Extract the (x, y) coordinate from the center of the cell holding the provided text.  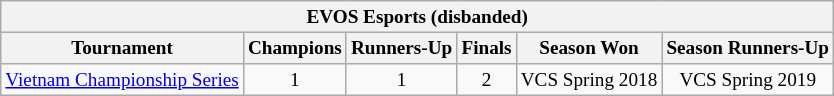
VCS Spring 2019 (748, 80)
Champions (294, 48)
Tournament (122, 48)
EVOS Esports (disbanded) (418, 17)
Runners-Up (401, 48)
Finals (486, 48)
Season Won (589, 48)
Season Runners-Up (748, 48)
2 (486, 80)
VCS Spring 2018 (589, 80)
Vietnam Championship Series (122, 80)
